Extract the [X, Y] coordinate from the center of the cell holding the provided text.  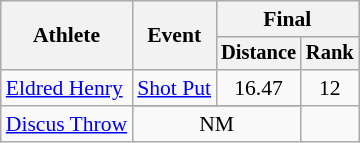
Discus Throw [66, 124]
Rank [330, 54]
16.47 [258, 88]
Shot Put [174, 88]
Event [174, 36]
Athlete [66, 36]
Distance [258, 54]
NM [216, 124]
Final [287, 19]
Eldred Henry [66, 88]
12 [330, 88]
